Return the [x, y] coordinate for the center point of the cell that contains the specified text.  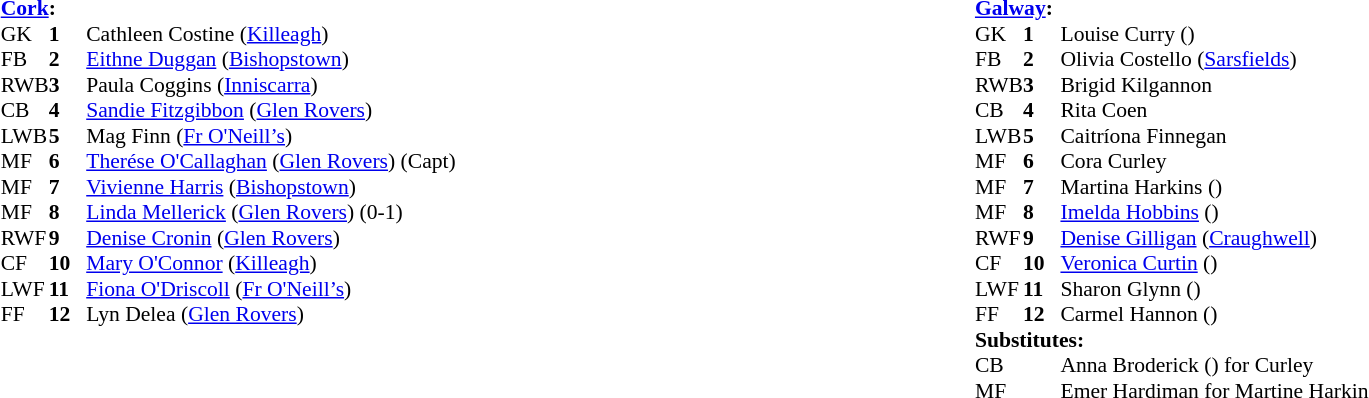
Louise Curry () [1214, 34]
Mary O'Connor (Killeagh) [271, 263]
Lyn Delea (Glen Rovers) [271, 315]
Caitríona Finnegan [1214, 136]
Imelda Hobbins () [1214, 213]
Anna Broderick () for Curley [1214, 365]
Vivienne Harris (Bishopstown) [271, 187]
Denise Gilligan (Craughwell) [1214, 238]
Cathleen Costine (Killeagh) [271, 34]
Martina Harkins () [1214, 187]
Linda Mellerick (Glen Rovers) (0-1) [271, 213]
Eithne Duggan (Bishopstown) [271, 59]
Rita Coen [1214, 111]
Therése O'Callaghan (Glen Rovers) (Capt) [271, 161]
Fiona O'Driscoll (Fr O'Neill’s) [271, 289]
Substitutes: [1172, 340]
Olivia Costello (Sarsfields) [1214, 59]
Sharon Glynn () [1214, 289]
Cora Curley [1214, 161]
Paula Coggins (Inniscarra) [271, 85]
Brigid Kilgannon [1214, 85]
Mag Finn (Fr O'Neill’s) [271, 136]
Carmel Hannon () [1214, 315]
Sandie Fitzgibbon (Glen Rovers) [271, 111]
Veronica Curtin () [1214, 263]
Denise Cronin (Glen Rovers) [271, 238]
